Identify which cell holds the provided text, then report its (x, y) central coordinate. 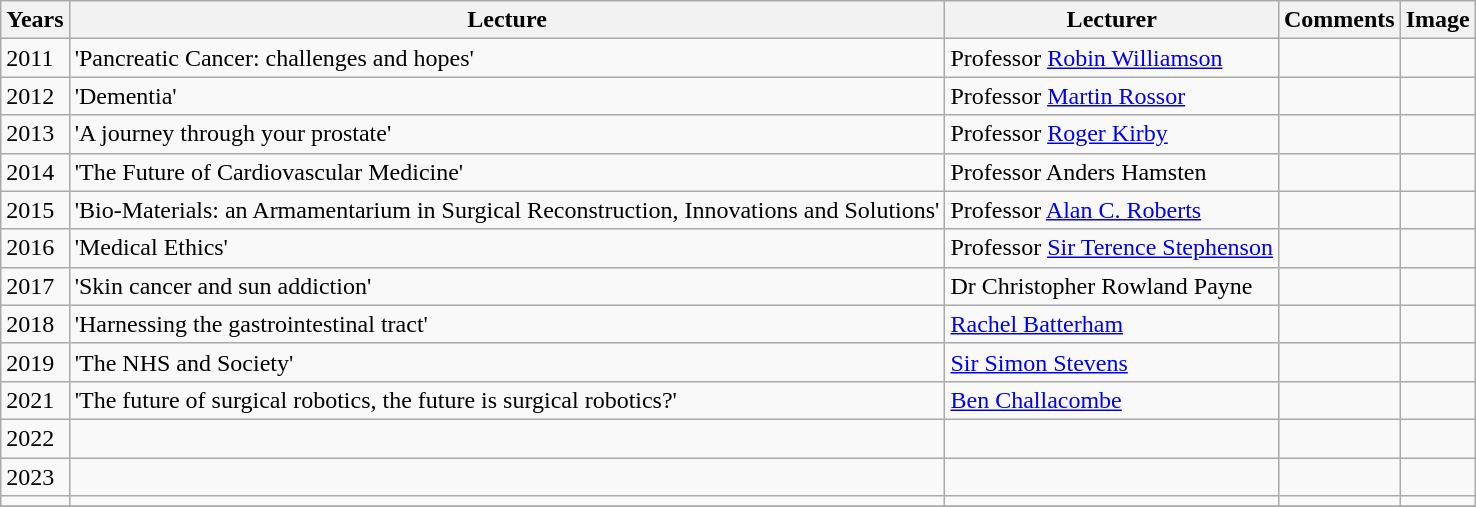
Professor Anders Hamsten (1112, 172)
Professor Alan C. Roberts (1112, 210)
2021 (35, 400)
Rachel Batterham (1112, 324)
2016 (35, 248)
Comments (1339, 20)
'The future of surgical robotics, the future is surgical robotics?' (507, 400)
'Dementia' (507, 96)
'A journey through your prostate' (507, 134)
2022 (35, 438)
2018 (35, 324)
'Pancreatic Cancer: challenges and hopes' (507, 58)
Professor Robin Williamson (1112, 58)
Professor Roger Kirby (1112, 134)
Dr Christopher Rowland Payne (1112, 286)
2019 (35, 362)
Lecture (507, 20)
2017 (35, 286)
'Medical Ethics' (507, 248)
2012 (35, 96)
Sir Simon Stevens (1112, 362)
Professor Sir Terence Stephenson (1112, 248)
'The Future of Cardiovascular Medicine' (507, 172)
'Bio-Materials: an Armamentarium in Surgical Reconstruction, Innovations and Solutions' (507, 210)
'Harnessing the gastrointestinal tract' (507, 324)
'Skin cancer and sun addiction' (507, 286)
'The NHS and Society' (507, 362)
2013 (35, 134)
2014 (35, 172)
Image (1438, 20)
Professor Martin Rossor (1112, 96)
Years (35, 20)
2023 (35, 477)
2015 (35, 210)
Ben Challacombe (1112, 400)
Lecturer (1112, 20)
2011 (35, 58)
